Output the [x, y] coordinate of the center of the cell containing the given text.  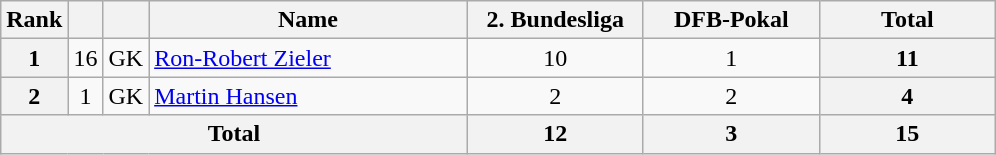
11 [907, 58]
10 [555, 58]
Martin Hansen [308, 96]
Ron-Robert Zieler [308, 58]
3 [731, 134]
Rank [34, 20]
DFB-Pokal [731, 20]
Name [308, 20]
12 [555, 134]
16 [86, 58]
15 [907, 134]
2. Bundesliga [555, 20]
4 [907, 96]
